From the cell containing the given text, extract its center point as (x, y) coordinate. 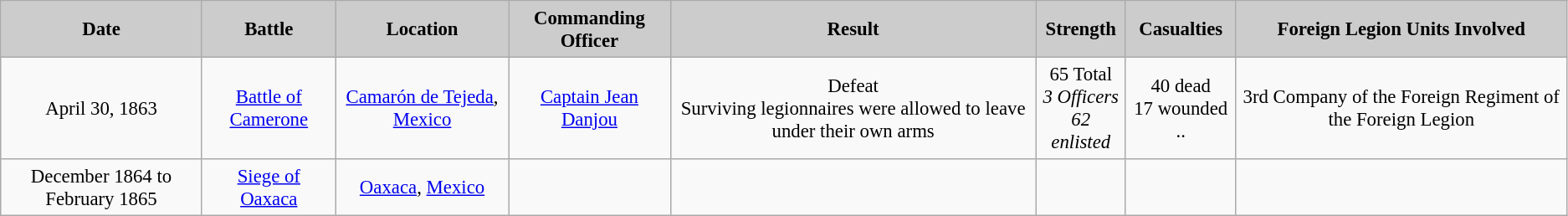
Captain Jean Danjou (589, 108)
April 30, 1863 (102, 108)
Location (422, 29)
Result (853, 29)
Siege of Oaxaca (269, 188)
Strength (1081, 29)
40 dead 17 wounded .. (1181, 108)
Battle (269, 29)
December 1864 to February 1865 (102, 188)
Foreign Legion Units Involved (1401, 29)
Date (102, 29)
65 Total 3 Officers 62 enlisted (1081, 108)
Casualties (1181, 29)
3rd Company of the Foreign Regiment of the Foreign Legion (1401, 108)
Battle of Camerone (269, 108)
Commanding Officer (589, 29)
DefeatSurviving legionnaires were allowed to leave under their own arms (853, 108)
Camarón de Tejeda, Mexico (422, 108)
Oaxaca, Mexico (422, 188)
